Return (X, Y) of the center of cell containing provided text 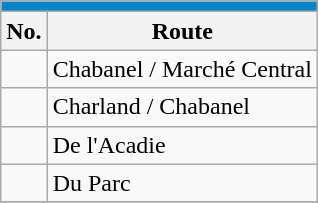
No. (24, 31)
Du Parc (182, 183)
De l'Acadie (182, 145)
Charland / Chabanel (182, 107)
Route (182, 31)
Chabanel / Marché Central (182, 69)
